Identify which cell holds the provided text, then report its (X, Y) central coordinate. 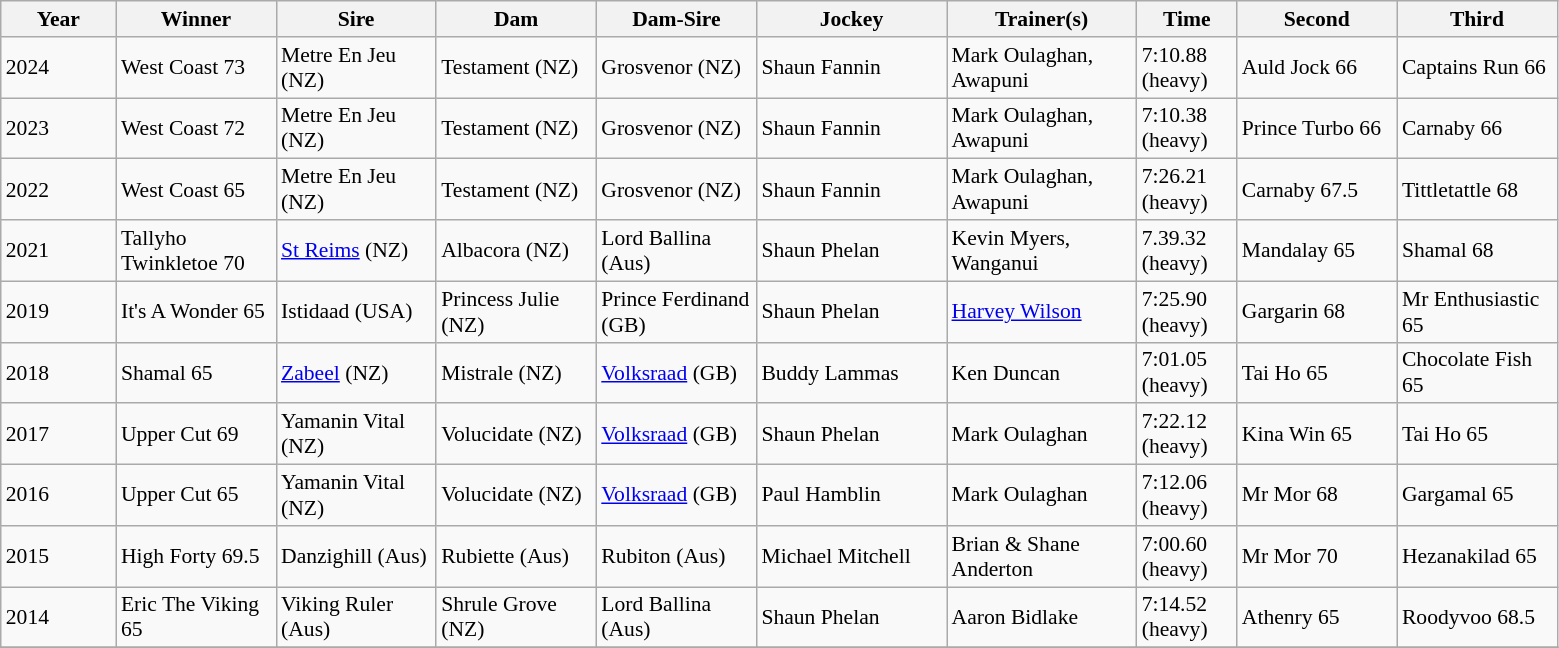
Brian & Shane Anderton (1041, 556)
2022 (58, 190)
Winner (196, 19)
2016 (58, 496)
Upper Cut 69 (196, 434)
Third (1477, 19)
Rubiette (Aus) (516, 556)
2021 (58, 250)
Time (1187, 19)
Captains Run 66 (1477, 68)
Upper Cut 65 (196, 496)
Danzighill (Aus) (356, 556)
Michael Mitchell (851, 556)
Gargamal 65 (1477, 496)
Paul Hamblin (851, 496)
High Forty 69.5 (196, 556)
Roodyvoo 68.5 (1477, 618)
7:00.60 (heavy) (1187, 556)
2014 (58, 618)
Princess Julie (NZ) (516, 312)
Kina Win 65 (1317, 434)
Zabeel (NZ) (356, 372)
Carnaby 67.5 (1317, 190)
Tallyho Twinkletoe 70 (196, 250)
7:01.05 (heavy) (1187, 372)
Second (1317, 19)
7:26.21 (heavy) (1187, 190)
Ken Duncan (1041, 372)
Shamal 65 (196, 372)
Auld Jock 66 (1317, 68)
Mr Enthusiastic 65 (1477, 312)
Shamal 68 (1477, 250)
2015 (58, 556)
St Reims (NZ) (356, 250)
2017 (58, 434)
7:10.38 (heavy) (1187, 128)
Istidaad (USA) (356, 312)
Gargarin 68 (1317, 312)
Aaron Bidlake (1041, 618)
Eric The Viking 65 (196, 618)
7:25.90 (heavy) (1187, 312)
Viking Ruler (Aus) (356, 618)
Year (58, 19)
Hezanakilad 65 (1477, 556)
Rubiton (Aus) (676, 556)
It's A Wonder 65 (196, 312)
Mandalay 65 (1317, 250)
Prince Ferdinand (GB) (676, 312)
Athenry 65 (1317, 618)
Mr Mor 70 (1317, 556)
Mr Mor 68 (1317, 496)
2023 (58, 128)
Chocolate Fish 65 (1477, 372)
Jockey (851, 19)
Trainer(s) (1041, 19)
Dam-Sire (676, 19)
Sire (356, 19)
2019 (58, 312)
Carnaby 66 (1477, 128)
Tittletattle 68 (1477, 190)
Albacora (NZ) (516, 250)
7:22.12 (heavy) (1187, 434)
Prince Turbo 66 (1317, 128)
West Coast 65 (196, 190)
2018 (58, 372)
Shrule Grove (NZ) (516, 618)
7:14.52 (heavy) (1187, 618)
Dam (516, 19)
West Coast 72 (196, 128)
West Coast 73 (196, 68)
Kevin Myers, Wanganui (1041, 250)
Buddy Lammas (851, 372)
7:12.06 (heavy) (1187, 496)
2024 (58, 68)
7:10.88 (heavy) (1187, 68)
Mistrale (NZ) (516, 372)
7.39.32 (heavy) (1187, 250)
Harvey Wilson (1041, 312)
